Scan for the cell matching the given text and deliver its (X, Y) coordinate at center. 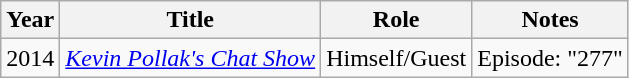
Notes (550, 20)
Kevin Pollak's Chat Show (190, 58)
Year (30, 20)
Episode: "277" (550, 58)
Himself/Guest (396, 58)
2014 (30, 58)
Title (190, 20)
Role (396, 20)
